Detect which cell encompasses the target text, then output its [X, Y] center coordinate. 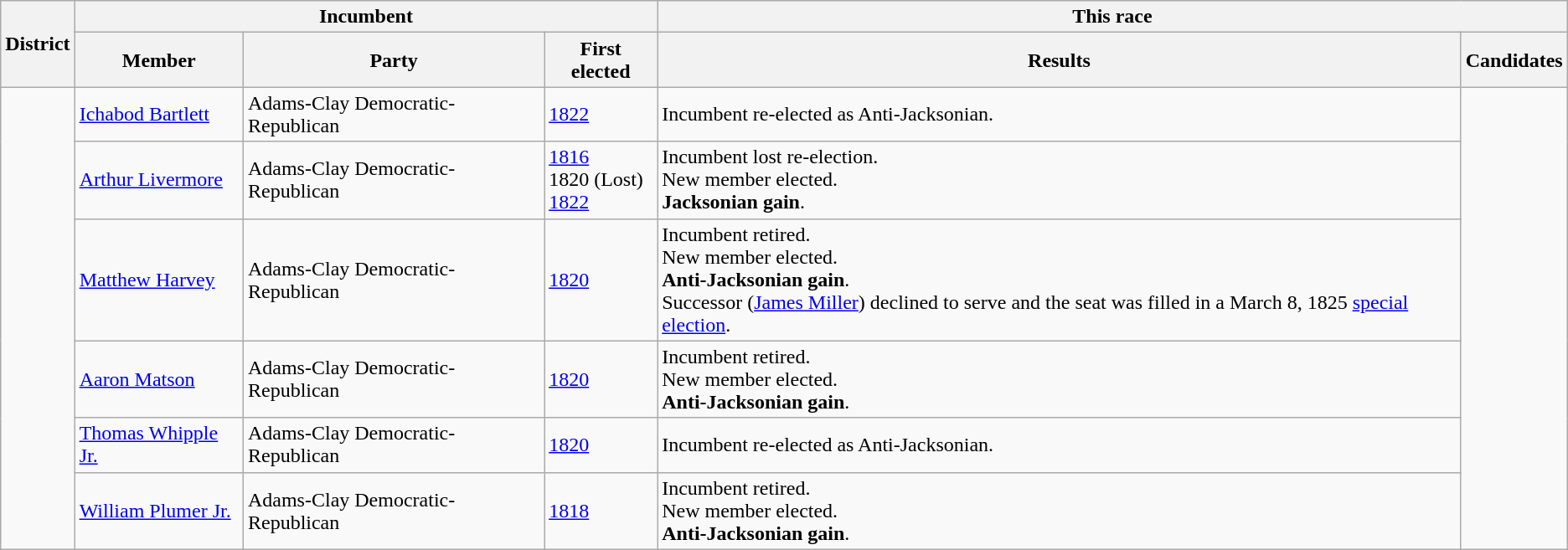
1822 [601, 114]
Ichabod Bartlett [159, 114]
District [38, 44]
Arthur Livermore [159, 180]
Candidates [1514, 60]
Party [394, 60]
William Plumer Jr. [159, 511]
Incumbent lost re-election.New member elected.Jacksonian gain. [1059, 180]
1818 [601, 511]
Results [1059, 60]
This race [1112, 17]
Member [159, 60]
Matthew Harvey [159, 280]
Incumbent [366, 17]
First elected [601, 60]
Thomas Whipple Jr. [159, 445]
18161820 (Lost)1822 [601, 180]
Aaron Matson [159, 379]
